Extract the (x, y) coordinate from the center of the cell holding the provided text.  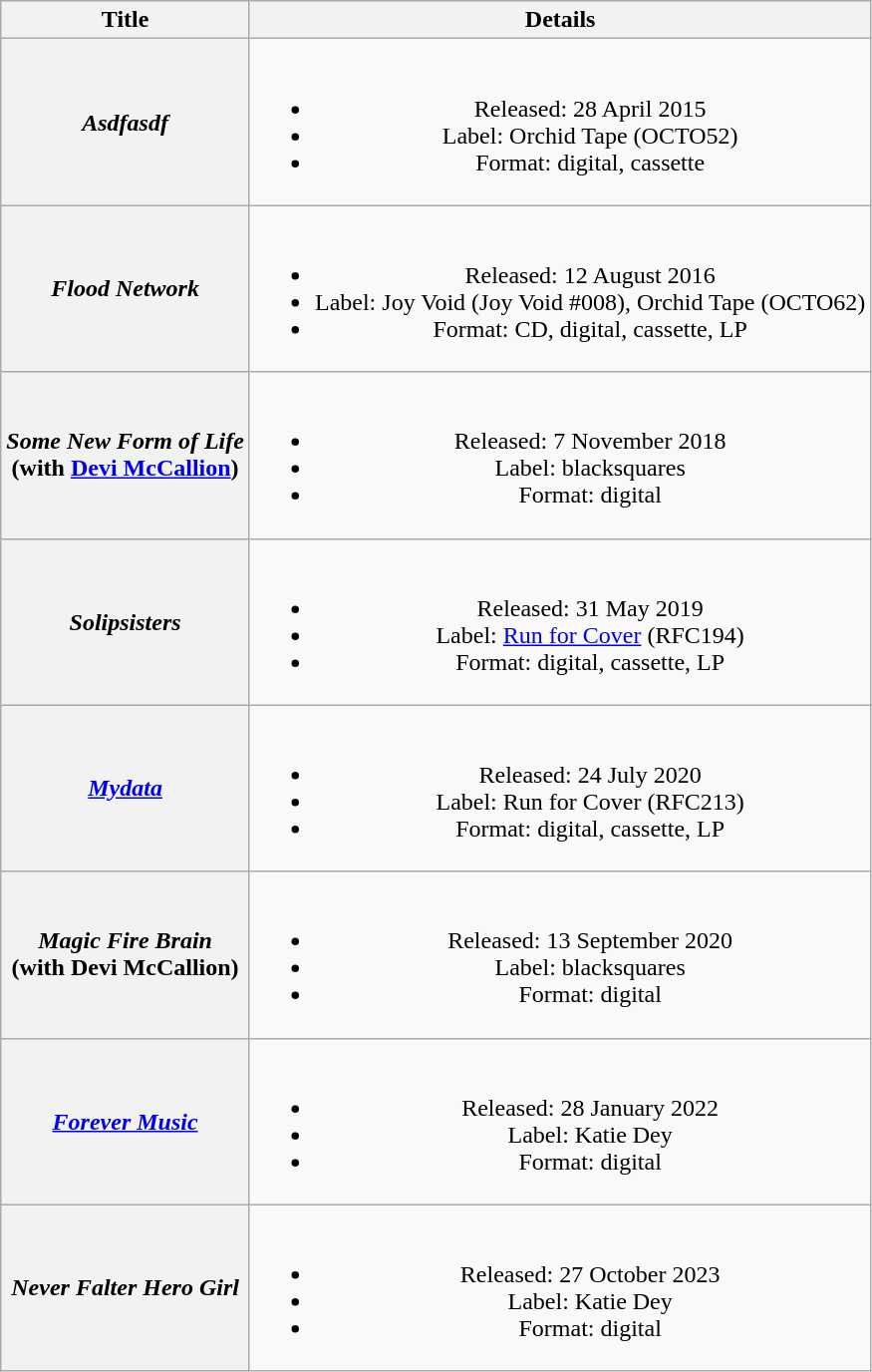
Mydata (126, 788)
Some New Form of Life (with Devi McCallion) (126, 455)
Never Falter Hero Girl (126, 1288)
Details (560, 20)
Released: 7 November 2018Label: blacksquaresFormat: digital (560, 455)
Forever Music (126, 1121)
Solipsisters (126, 622)
Magic Fire Brain (with Devi McCallion) (126, 955)
Released: 12 August 2016Label: Joy Void (Joy Void #008), Orchid Tape (OCTO62)Format: CD, digital, cassette, LP (560, 289)
Released: 28 January 2022Label: Katie DeyFormat: digital (560, 1121)
Released: 28 April 2015Label: Orchid Tape (OCTO52)Format: digital, cassette (560, 122)
Released: 27 October 2023Label: Katie DeyFormat: digital (560, 1288)
Flood Network (126, 289)
Released: 13 September 2020Label: blacksquaresFormat: digital (560, 955)
Asdfasdf (126, 122)
Released: 24 July 2020Label: Run for Cover (RFC213)Format: digital, cassette, LP (560, 788)
Title (126, 20)
Released: 31 May 2019Label: Run for Cover (RFC194)Format: digital, cassette, LP (560, 622)
